For the text-containing cell, return its midpoint in (X, Y) coordinate format. 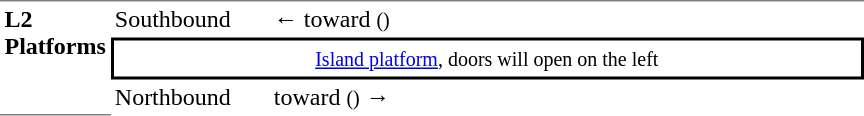
Southbound (190, 19)
L2Platforms (55, 58)
toward () → (566, 98)
Northbound (190, 98)
← toward () (566, 19)
Island platform, doors will open on the left (486, 59)
